Return the [X, Y] coordinate for the center point of the cell that contains the specified text.  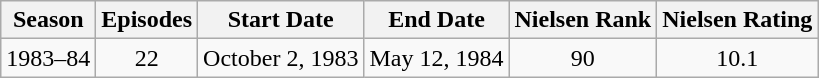
Start Date [281, 20]
Nielsen Rating [738, 20]
90 [583, 58]
1983–84 [48, 58]
10.1 [738, 58]
October 2, 1983 [281, 58]
End Date [436, 20]
22 [147, 58]
Season [48, 20]
May 12, 1984 [436, 58]
Nielsen Rank [583, 20]
Episodes [147, 20]
